Find where the given text appears and provide that cell's center as (x, y) coordinate. 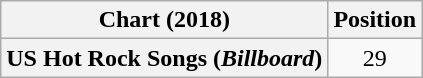
US Hot Rock Songs (Billboard) (164, 58)
Position (375, 20)
29 (375, 58)
Chart (2018) (164, 20)
